Capture the cell that displays the provided text and extract its (X, Y) central coordinate. 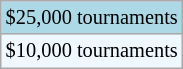
$25,000 tournaments (92, 17)
$10,000 tournaments (92, 51)
